Find where the given text appears and provide that cell's center as (x, y) coordinate. 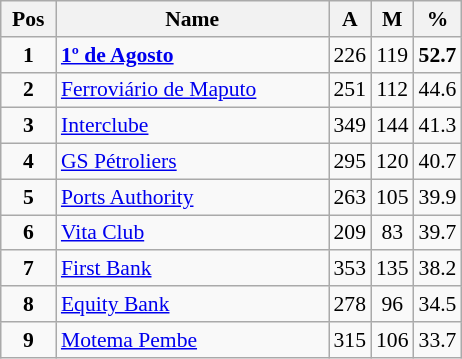
1 (28, 55)
52.7 (438, 55)
34.5 (438, 304)
Ferroviário de Maputo (192, 90)
4 (28, 162)
A (350, 19)
144 (392, 126)
6 (28, 233)
112 (392, 90)
40.7 (438, 162)
38.2 (438, 269)
96 (392, 304)
3 (28, 126)
9 (28, 340)
Name (192, 19)
251 (350, 90)
33.7 (438, 340)
209 (350, 233)
105 (392, 197)
39.9 (438, 197)
5 (28, 197)
Interclube (192, 126)
83 (392, 233)
% (438, 19)
2 (28, 90)
120 (392, 162)
7 (28, 269)
1º de Agosto (192, 55)
GS Pétroliers (192, 162)
44.6 (438, 90)
First Bank (192, 269)
349 (350, 126)
295 (350, 162)
106 (392, 340)
Equity Bank (192, 304)
263 (350, 197)
135 (392, 269)
Motema Pembe (192, 340)
39.7 (438, 233)
315 (350, 340)
226 (350, 55)
M (392, 19)
119 (392, 55)
41.3 (438, 126)
Ports Authority (192, 197)
278 (350, 304)
353 (350, 269)
8 (28, 304)
Vita Club (192, 233)
Pos (28, 19)
